Detect which cell encompasses the target text, then output its [x, y] center coordinate. 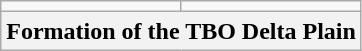
Formation of the TBO Delta Plain [182, 31]
